Locate the cell with the specified text and output its [x, y] center coordinate. 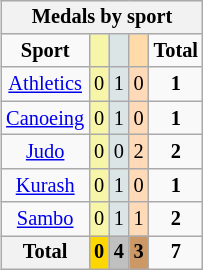
Athletics [45, 84]
4 [119, 253]
Sport [45, 51]
3 [139, 253]
Sambo [45, 219]
Canoeing [45, 118]
Medals by sport [102, 17]
Judo [45, 152]
7 [176, 253]
Kurash [45, 185]
